Return the (x, y) coordinate for the center point of the cell that contains the specified text.  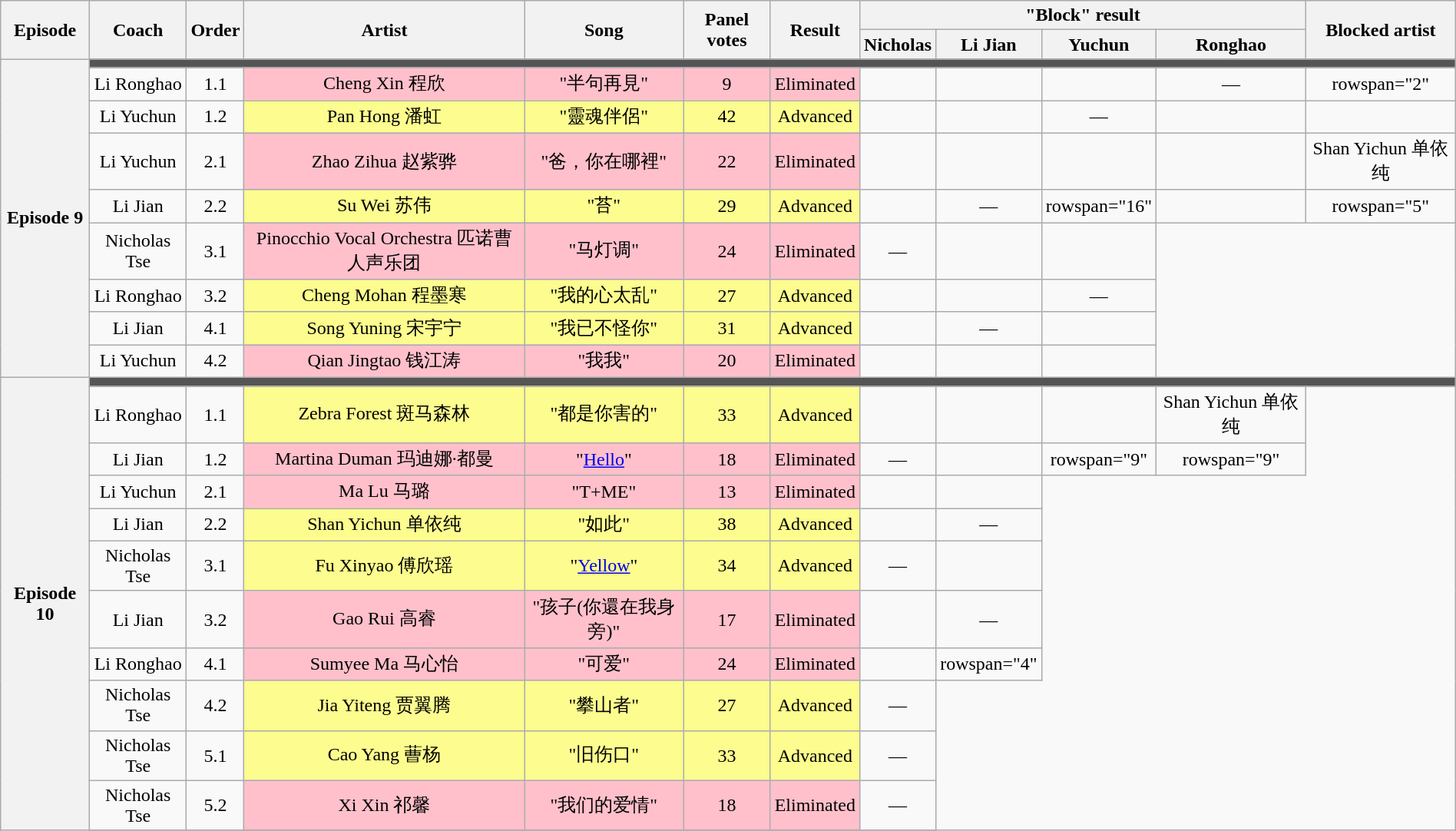
Ronghao (1232, 45)
Zebra Forest 斑马森林 (384, 414)
Song (604, 30)
9 (726, 84)
"我的心太乱" (604, 296)
"如此" (604, 525)
"可爱" (604, 664)
Cheng Mohan 程墨寒 (384, 296)
"Block" result (1083, 15)
Coach (138, 30)
"我已不怪你" (604, 329)
Sumyee Ma 马心怡 (384, 664)
"半句再見" (604, 84)
17 (726, 619)
38 (726, 525)
"孩子(你還在我身旁)" (604, 619)
5.1 (215, 756)
"我我" (604, 361)
Episode 9 (45, 218)
"旧伤口" (604, 756)
34 (726, 565)
Cheng Xin 程欣 (384, 84)
Cao Yang 蓸杨 (384, 756)
29 (726, 206)
Pinocchio Vocal Orchestra 匹诺曹人声乐团 (384, 251)
22 (726, 161)
"靈魂伴侶" (604, 117)
Su Wei 苏伟 (384, 206)
"T+ME" (604, 492)
Pan Hong 潘虹 (384, 117)
rowspan="16" (1099, 206)
Song Yuning 宋宇宁 (384, 329)
rowspan="4" (989, 664)
Zhao Zihua 赵紫骅 (384, 161)
"Yellow" (604, 565)
"攀山者" (604, 705)
Xi Xin 祁馨 (384, 805)
Jia Yiteng 贾翼腾 (384, 705)
Artist (384, 30)
Yuchun (1099, 45)
Martina Duman 玛迪娜·都曼 (384, 459)
rowspan="5" (1381, 206)
20 (726, 361)
rowspan="2" (1381, 84)
31 (726, 329)
42 (726, 117)
Fu Xinyao 傅欣瑶 (384, 565)
Gao Rui 高睿 (384, 619)
"都是你害的" (604, 414)
Blocked artist (1381, 30)
"爸，你在哪裡" (604, 161)
"Hello" (604, 459)
"我们的爱情" (604, 805)
Qian Jingtao 钱江涛 (384, 361)
13 (726, 492)
Ma Lu 马璐 (384, 492)
"苔" (604, 206)
Order (215, 30)
Episode (45, 30)
5.2 (215, 805)
Panel votes (726, 30)
Nicholas (898, 45)
"马灯调" (604, 251)
Episode 10 (45, 604)
Result (815, 30)
